Pinpoint the cell where the given text exists, returning its [x, y] midpoint coordinate. 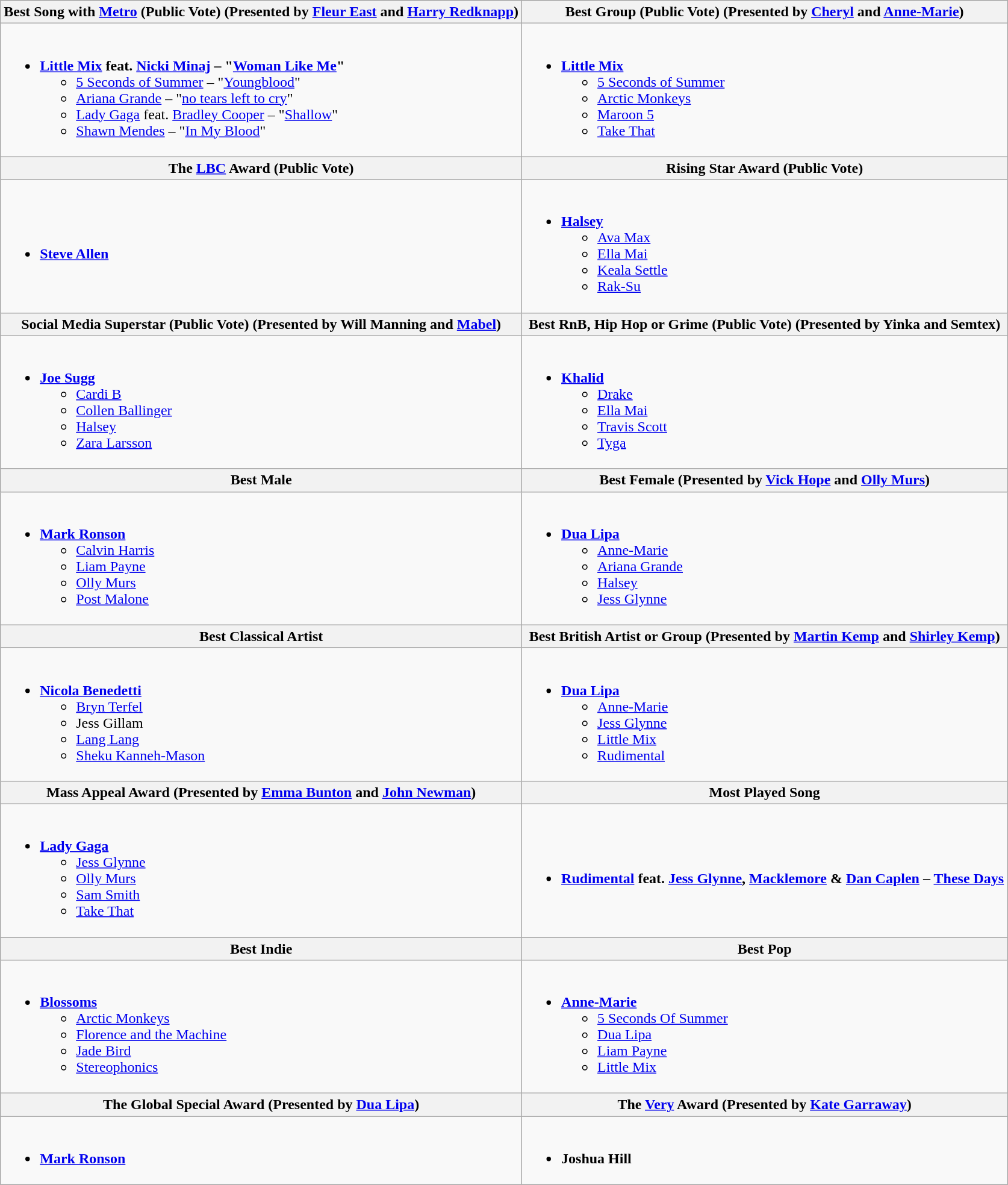
Best Indie [261, 949]
Best Pop [765, 949]
Joshua Hill [765, 1151]
HalseyAva MaxElla MaiKeala SettleRak-Su [765, 246]
KhalidDrakeElla MaiTravis ScottTyga [765, 402]
Mass Appeal Award (Presented by Emma Bunton and John Newman) [261, 792]
Mark RonsonCalvin HarrisLiam PayneOlly MursPost Malone [261, 558]
Nicola BenedettiBryn TerfelJess GillamLang LangSheku Kanneh-Mason [261, 714]
Little Mix5 Seconds of SummerArctic MonkeysMaroon 5Take That [765, 90]
Dua LipaAnne-MarieAriana GrandeHalseyJess Glynne [765, 558]
Most Played Song [765, 792]
The Global Special Award (Presented by Dua Lipa) [261, 1105]
Best RnB, Hip Hop or Grime (Public Vote) (Presented by Yinka and Semtex) [765, 324]
Social Media Superstar (Public Vote) (Presented by Will Manning and Mabel) [261, 324]
Best Classical Artist [261, 636]
BlossomsArctic MonkeysFlorence and the MachineJade BirdStereophonics [261, 1027]
Best British Artist or Group (Presented by Martin Kemp and Shirley Kemp) [765, 636]
Steve Allen [261, 246]
Lady GagaJess GlynneOlly MursSam SmithTake That [261, 870]
Mark Ronson [261, 1151]
Best Song with Metro (Public Vote) (Presented by Fleur East and Harry Redknapp) [261, 12]
Rising Star Award (Public Vote) [765, 168]
Rudimental feat. Jess Glynne, Macklemore & Dan Caplen – These Days [765, 870]
Joe SuggCardi BCollen BallingerHalseyZara Larsson [261, 402]
The Very Award (Presented by Kate Garraway) [765, 1105]
Best Male [261, 480]
Anne-Marie5 Seconds Of SummerDua LipaLiam PayneLittle Mix [765, 1027]
Best Group (Public Vote) (Presented by Cheryl and Anne-Marie) [765, 12]
Best Female (Presented by Vick Hope and Olly Murs) [765, 480]
The LBC Award (Public Vote) [261, 168]
Dua LipaAnne-MarieJess GlynneLittle MixRudimental [765, 714]
